Find where the given text appears and provide that cell's center as [X, Y] coordinate. 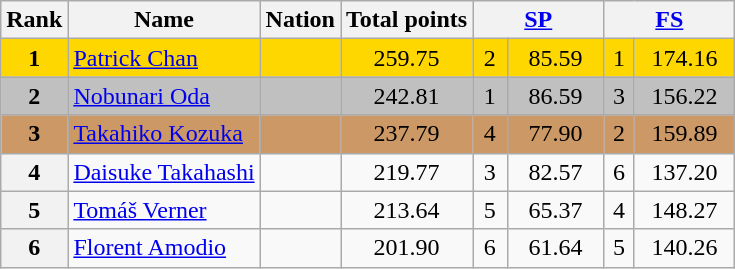
Daisuke Takahashi [164, 172]
85.59 [556, 58]
Rank [34, 20]
Nation [300, 20]
201.90 [406, 248]
242.81 [406, 96]
140.26 [684, 248]
77.90 [556, 134]
259.75 [406, 58]
Tomáš Verner [164, 210]
Takahiko Kozuka [164, 134]
61.64 [556, 248]
159.89 [684, 134]
219.77 [406, 172]
Total points [406, 20]
148.27 [684, 210]
FS [670, 20]
213.64 [406, 210]
174.16 [684, 58]
Patrick Chan [164, 58]
Name [164, 20]
Nobunari Oda [164, 96]
82.57 [556, 172]
156.22 [684, 96]
SP [538, 20]
137.20 [684, 172]
86.59 [556, 96]
Florent Amodio [164, 248]
65.37 [556, 210]
237.79 [406, 134]
